Determine the [X, Y] coordinate at the center of the cell enclosing the given text.  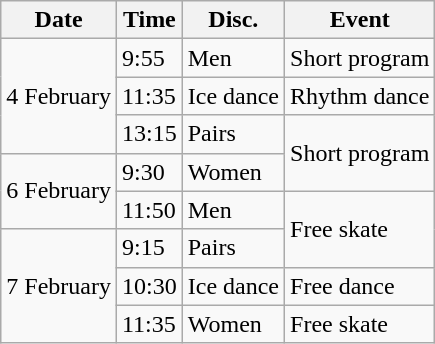
13:15 [149, 134]
Disc. [233, 20]
Time [149, 20]
7 February [59, 286]
6 February [59, 191]
Event [360, 20]
9:55 [149, 58]
Rhythm dance [360, 96]
9:30 [149, 172]
Date [59, 20]
11:50 [149, 210]
4 February [59, 96]
10:30 [149, 286]
9:15 [149, 248]
Free dance [360, 286]
